Pinpoint the cell where the given text exists, returning its [x, y] midpoint coordinate. 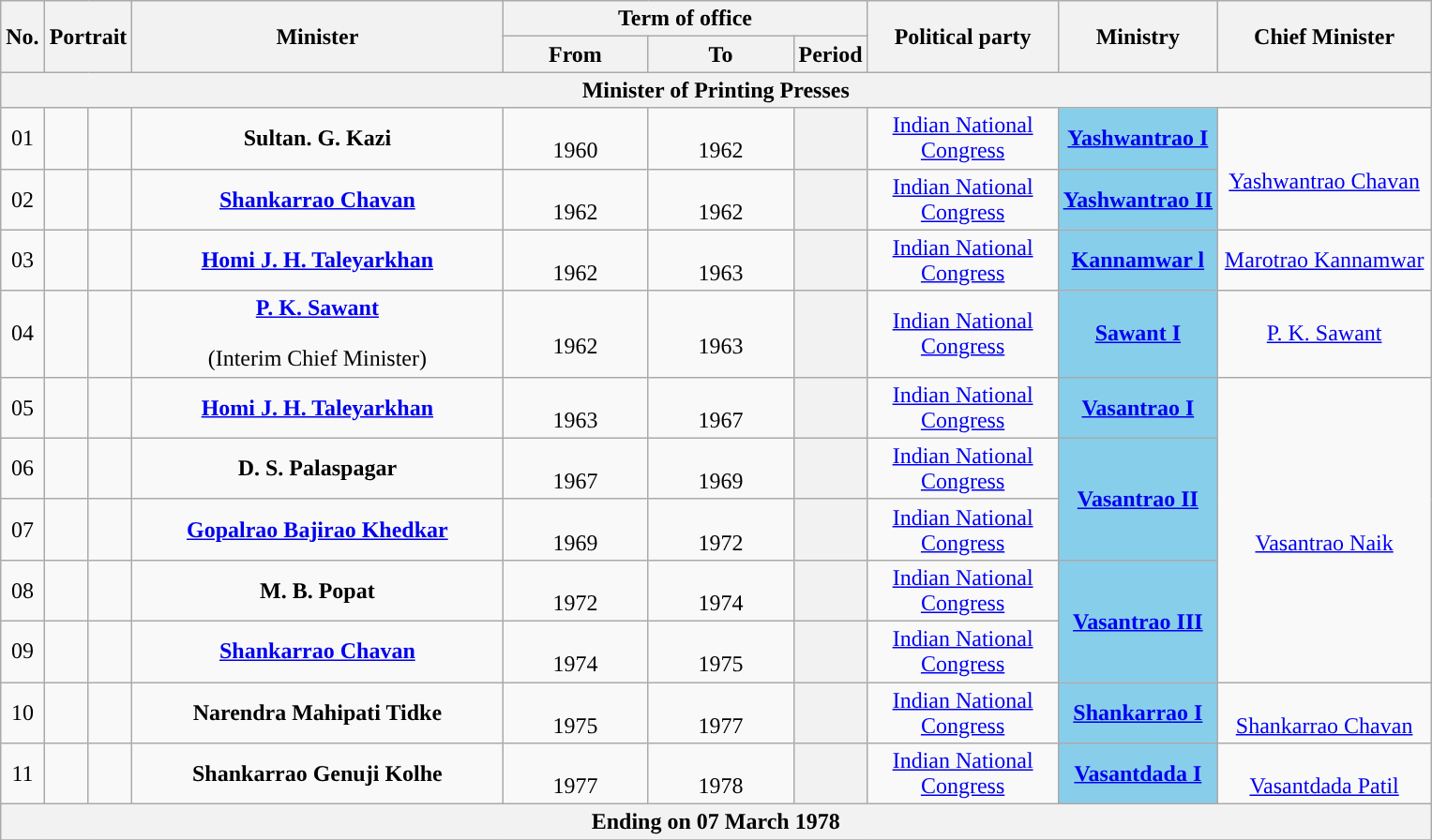
01 [23, 139]
Shankarrao Genuji Kolhe [317, 774]
08 [23, 591]
Vasantrao III [1138, 621]
Vasantdada I [1138, 774]
1978 [720, 774]
Marotrao Kannamwar [1324, 261]
P. K. Sawant (Interim Chief Minister) [317, 334]
Vasantrao II [1138, 499]
Ministry [1138, 37]
P. K. Sawant [1324, 334]
Shankarrao I [1138, 712]
No. [23, 37]
Kannamwar l [1138, 261]
Vasantrao I [1138, 407]
Yashwantrao I [1138, 139]
From [576, 54]
M. B. Popat [317, 591]
Yashwantrao II [1138, 199]
Narendra Mahipati Tidke [317, 712]
10 [23, 712]
05 [23, 407]
Chief Minister [1324, 37]
Vasantrao Naik [1324, 529]
Term of office [685, 19]
06 [23, 469]
D. S. Palaspagar [317, 469]
04 [23, 334]
Ending on 07 March 1978 [716, 822]
Sultan. G. Kazi [317, 139]
Minister [317, 37]
07 [23, 529]
Yashwantrao Chavan [1324, 169]
11 [23, 774]
09 [23, 651]
02 [23, 199]
1960 [576, 139]
To [720, 54]
Political party [962, 37]
Sawant I [1138, 334]
Minister of Printing Presses [716, 90]
Period [831, 54]
03 [23, 261]
Gopalrao Bajirao Khedkar [317, 529]
Portrait [88, 37]
Vasantdada Patil [1324, 774]
